Return [X, Y] of the center of cell containing provided text 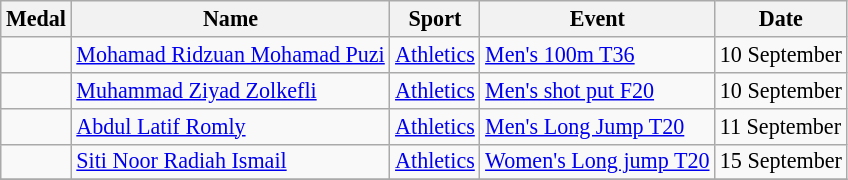
11 September [781, 126]
Event [598, 18]
Date [781, 18]
Abdul Latif Romly [230, 126]
Men's Long Jump T20 [598, 126]
Medal [36, 18]
15 September [781, 162]
Mohamad Ridzuan Mohamad Puzi [230, 54]
Men's 100m T36 [598, 54]
Muhammad Ziyad Zolkefli [230, 90]
Name [230, 18]
Women's Long jump T20 [598, 162]
Siti Noor Radiah Ismail [230, 162]
Sport [435, 18]
Men's shot put F20 [598, 90]
